Provide the (X, Y) coordinate of the cell's center where the given text is located.  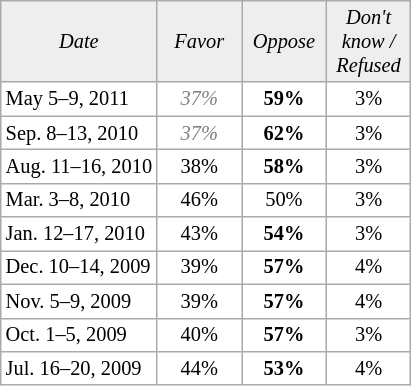
58% (284, 166)
54% (284, 234)
44% (200, 368)
Jan. 12–17, 2010 (79, 234)
46% (200, 200)
Sep. 8–13, 2010 (79, 133)
Aug. 11–16, 2010 (79, 166)
43% (200, 234)
40% (200, 335)
50% (284, 200)
Date (79, 41)
Dec. 10–14, 2009 (79, 267)
53% (284, 368)
38% (200, 166)
62% (284, 133)
May 5–9, 2011 (79, 99)
Don't know / Refused (368, 41)
Oppose (284, 41)
Oct. 1–5, 2009 (79, 335)
59% (284, 99)
Nov. 5–9, 2009 (79, 301)
Mar. 3–8, 2010 (79, 200)
Jul. 16–20, 2009 (79, 368)
Favor (200, 41)
